Identify which cell holds the provided text, then report its [X, Y] central coordinate. 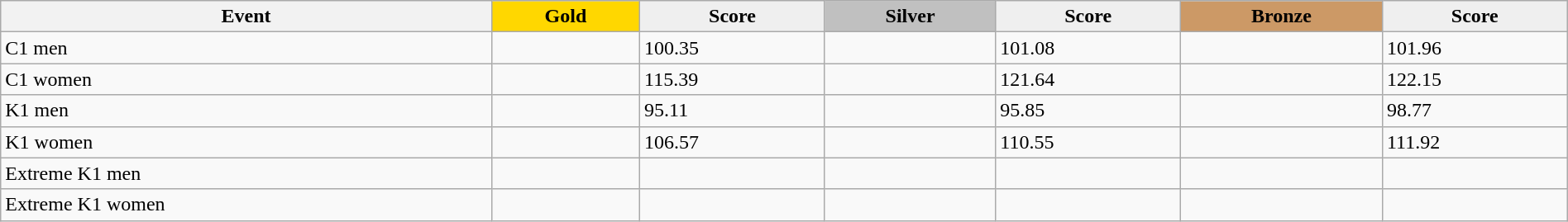
Extreme K1 men [246, 173]
C1 women [246, 79]
115.39 [733, 79]
101.96 [1475, 48]
Event [246, 17]
95.11 [733, 111]
98.77 [1475, 111]
95.85 [1088, 111]
101.08 [1088, 48]
106.57 [733, 142]
121.64 [1088, 79]
111.92 [1475, 142]
Bronze [1282, 17]
110.55 [1088, 142]
Silver [910, 17]
C1 men [246, 48]
Gold [566, 17]
122.15 [1475, 79]
Extreme K1 women [246, 205]
100.35 [733, 48]
K1 women [246, 142]
K1 men [246, 111]
